Output the [x, y] coordinate of the center of the cell containing the given text.  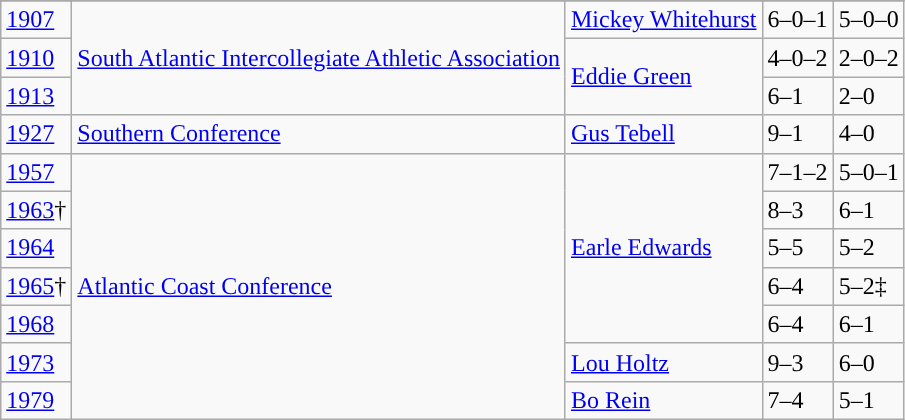
6–0–1 [798, 20]
1957 [36, 172]
9–3 [798, 362]
1927 [36, 134]
7–4 [798, 400]
Lou Holtz [664, 362]
South Atlantic Intercollegiate Athletic Association [319, 58]
Eddie Green [664, 77]
5–2‡ [868, 286]
5–0–0 [868, 20]
1963† [36, 210]
5–0–1 [868, 172]
7–1–2 [798, 172]
Earle Edwards [664, 248]
Southern Conference [319, 134]
5–2 [868, 248]
5–5 [798, 248]
5–1 [868, 400]
6–0 [868, 362]
Gus Tebell [664, 134]
1964 [36, 248]
1979 [36, 400]
1965† [36, 286]
2–0–2 [868, 58]
1973 [36, 362]
9–1 [798, 134]
4–0 [868, 134]
1907 [36, 20]
1910 [36, 58]
2–0 [868, 96]
Mickey Whitehurst [664, 20]
1913 [36, 96]
8–3 [798, 210]
Bo Rein [664, 400]
1968 [36, 324]
Atlantic Coast Conference [319, 286]
4–0–2 [798, 58]
